Capture the cell that displays the provided text and extract its (X, Y) central coordinate. 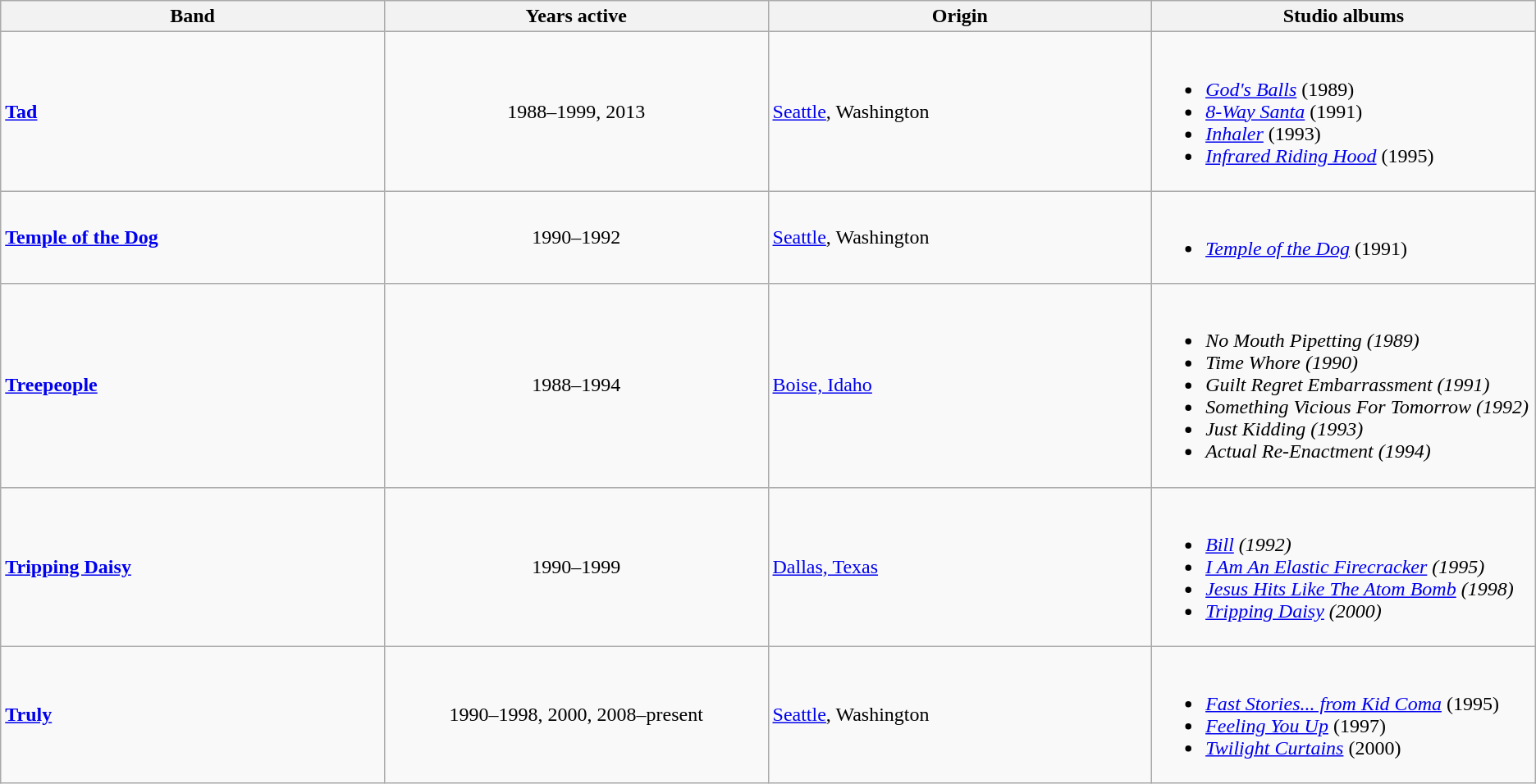
1990–1992 (576, 238)
1990–1999 (576, 567)
1990–1998, 2000, 2008–present (576, 715)
Origin (960, 16)
Treepeople (193, 385)
Years active (576, 16)
Studio albums (1344, 16)
Bill (1992)I Am An Elastic Firecracker (1995)Jesus Hits Like The Atom Bomb (1998)Tripping Daisy (2000) (1344, 567)
Temple of the Dog (1991) (1344, 238)
Temple of the Dog (193, 238)
Fast Stories... from Kid Coma (1995)Feeling You Up (1997)Twilight Curtains (2000) (1344, 715)
1988–1994 (576, 385)
Dallas, Texas (960, 567)
Tad (193, 112)
God's Balls (1989)8-Way Santa (1991)Inhaler (1993)Infrared Riding Hood (1995) (1344, 112)
Boise, Idaho (960, 385)
1988–1999, 2013 (576, 112)
Truly (193, 715)
Band (193, 16)
Tripping Daisy (193, 567)
